Detect which cell encompasses the target text, then output its (X, Y) center coordinate. 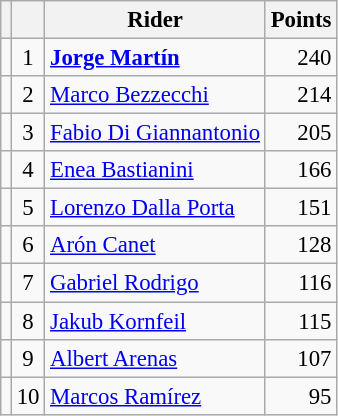
Jakub Kornfeil (156, 321)
4 (28, 170)
Marcos Ramírez (156, 396)
115 (300, 321)
3 (28, 133)
166 (300, 170)
116 (300, 283)
9 (28, 358)
95 (300, 396)
Points (300, 20)
Arón Canet (156, 245)
8 (28, 321)
1 (28, 58)
128 (300, 245)
240 (300, 58)
214 (300, 95)
205 (300, 133)
151 (300, 208)
2 (28, 95)
107 (300, 358)
6 (28, 245)
Marco Bezzecchi (156, 95)
Jorge Martín (156, 58)
10 (28, 396)
Gabriel Rodrigo (156, 283)
Fabio Di Giannantonio (156, 133)
Albert Arenas (156, 358)
Lorenzo Dalla Porta (156, 208)
7 (28, 283)
Rider (156, 20)
5 (28, 208)
Enea Bastianini (156, 170)
